Scan for the cell matching the given text and deliver its (x, y) coordinate at center. 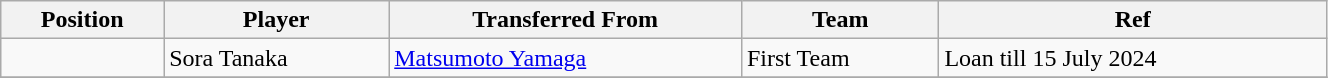
Ref (1133, 20)
Sora Tanaka (276, 58)
Team (840, 20)
Player (276, 20)
Position (82, 20)
Transferred From (566, 20)
First Team (840, 58)
Loan till 15 July 2024 (1133, 58)
Matsumoto Yamaga (566, 58)
